From the cell containing the given text, extract its center point as [X, Y] coordinate. 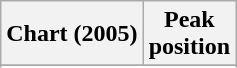
Chart (2005) [72, 34]
Peakposition [189, 34]
